Locate the cell with the specified text and output its (X, Y) center coordinate. 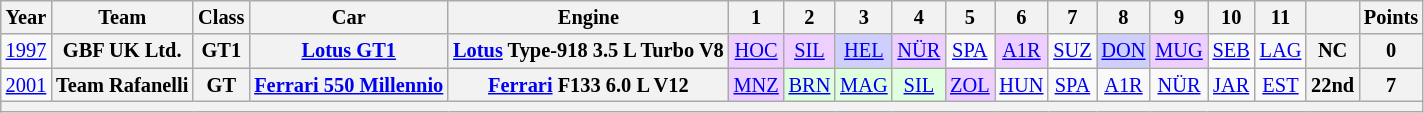
HOC (756, 51)
MAG (864, 85)
GBF UK Ltd. (122, 51)
MUG (1178, 51)
1 (756, 17)
22nd (1332, 85)
GT (221, 85)
NC (1332, 51)
11 (1281, 17)
6 (1021, 17)
HUN (1021, 85)
HEL (864, 51)
EST (1281, 85)
ZOL (970, 85)
Team Rafanelli (122, 85)
4 (918, 17)
GT1 (221, 51)
0 (1391, 51)
DON (1124, 51)
Year (26, 17)
SUZ (1072, 51)
Class (221, 17)
Lotus Type-918 3.5 L Turbo V8 (588, 51)
8 (1124, 17)
2 (810, 17)
9 (1178, 17)
Team (122, 17)
BRN (810, 85)
1997 (26, 51)
MNZ (756, 85)
SEB (1232, 51)
Ferrari 550 Millennio (348, 85)
5 (970, 17)
2001 (26, 85)
Engine (588, 17)
LAG (1281, 51)
3 (864, 17)
Car (348, 17)
Ferrari F133 6.0 L V12 (588, 85)
Lotus GT1 (348, 51)
10 (1232, 17)
Points (1391, 17)
JAR (1232, 85)
